Identify which cell holds the provided text, then report its (x, y) central coordinate. 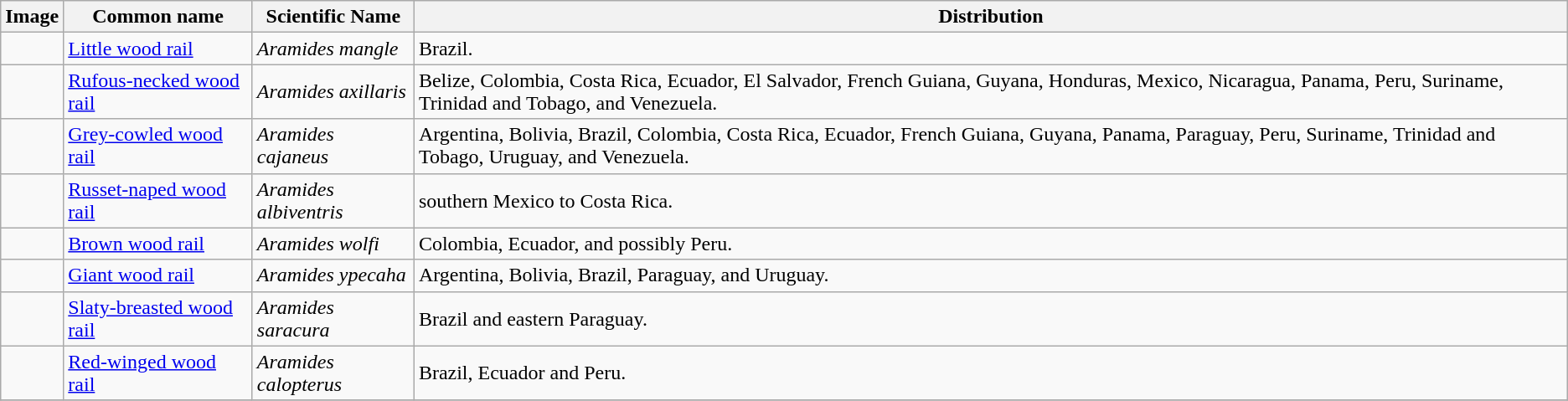
Common name (158, 17)
Slaty-breasted wood rail (158, 318)
Scientific Name (333, 17)
Aramides saracura (333, 318)
Distribution (990, 17)
Aramides wolfi (333, 244)
Aramides ypecaha (333, 275)
Little wood rail (158, 49)
Grey-cowled wood rail (158, 146)
Argentina, Bolivia, Brazil, Paraguay, and Uruguay. (990, 275)
Image (32, 17)
Rufous-necked wood rail (158, 92)
Brazil, Ecuador and Peru. (990, 373)
southern Mexico to Costa Rica. (990, 201)
Brazil. (990, 49)
Aramides calopterus (333, 373)
Aramides mangle (333, 49)
Brown wood rail (158, 244)
Aramides albiventris (333, 201)
Brazil and eastern Paraguay. (990, 318)
Aramides axillaris (333, 92)
Russet-naped wood rail (158, 201)
Red-winged wood rail (158, 373)
Aramides cajaneus (333, 146)
Giant wood rail (158, 275)
Colombia, Ecuador, and possibly Peru. (990, 244)
